Determine the [x, y] coordinate at the center of the cell enclosing the given text.  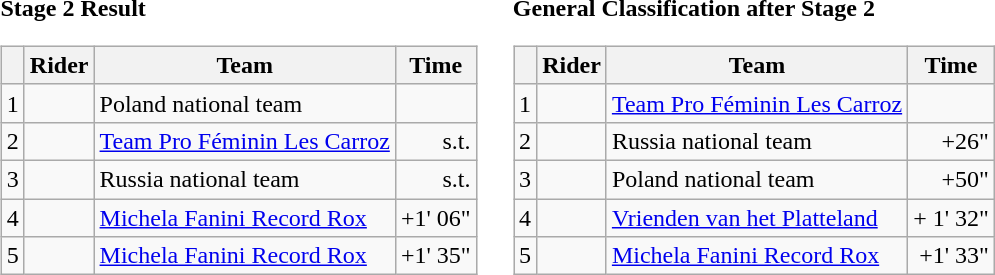
+ 1' 32" [952, 217]
+26" [952, 141]
+1' 33" [952, 256]
Vrienden van het Platteland [756, 217]
+50" [952, 179]
+1' 35" [436, 256]
+1' 06" [436, 217]
